Scan for the cell matching the given text and deliver its [X, Y] coordinate at center. 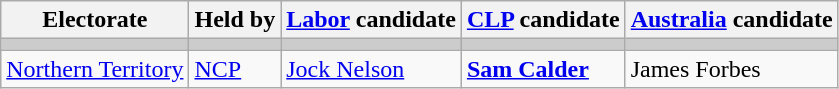
Labor candidate [372, 20]
Northern Territory [95, 69]
Sam Calder [543, 69]
James Forbes [732, 69]
Australia candidate [732, 20]
NCP [235, 69]
Jock Nelson [372, 69]
Held by [235, 20]
Electorate [95, 20]
CLP candidate [543, 20]
